Determine the [x, y] coordinate at the center of the cell enclosing the given text.  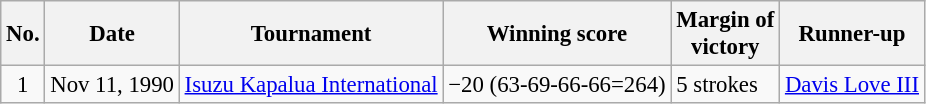
Tournament [311, 34]
Nov 11, 1990 [112, 85]
Margin ofvictory [726, 34]
Isuzu Kapalua International [311, 85]
Winning score [557, 34]
Runner-up [852, 34]
5 strokes [726, 85]
−20 (63-69-66-66=264) [557, 85]
1 [23, 85]
No. [23, 34]
Davis Love III [852, 85]
Date [112, 34]
